Capture the cell that displays the provided text and extract its [x, y] central coordinate. 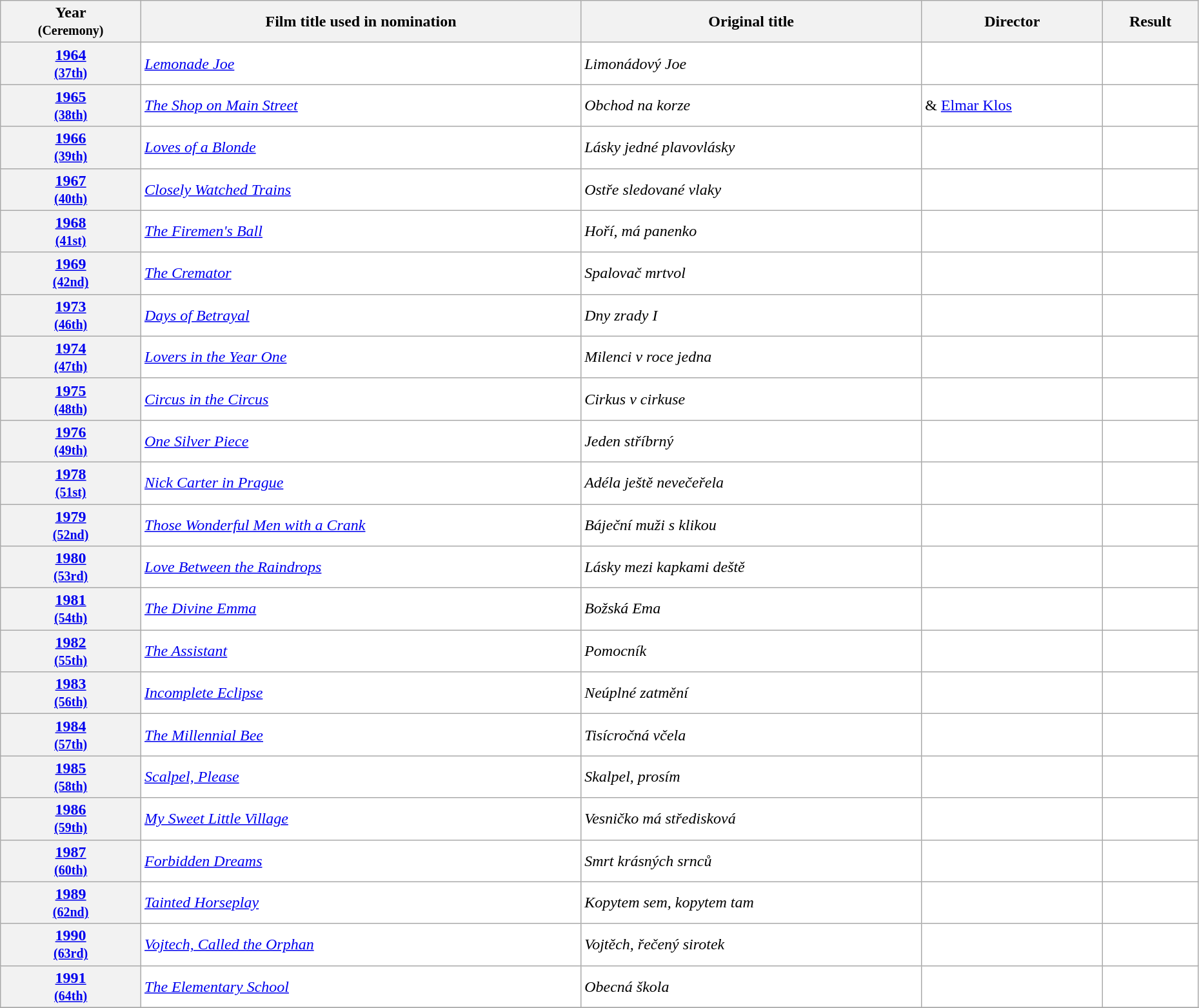
Smrt krásných srnců [751, 860]
Director [1013, 22]
Obecná škola [751, 987]
1964(37th) [71, 63]
1968(41st) [71, 231]
Loves of a Blonde [361, 147]
The Assistant [361, 651]
Lásky mezi kapkami deště [751, 568]
1983(56th) [71, 693]
Cirkus v cirkuse [751, 399]
The Millennial Bee [361, 735]
My Sweet Little Village [361, 819]
Lemonade Joe [361, 63]
1978(51st) [71, 482]
Film title used in nomination [361, 22]
Incomplete Eclipse [361, 693]
Result [1151, 22]
One Silver Piece [361, 441]
Vesničko má středisková [751, 819]
1984(57th) [71, 735]
Hoří, má panenko [751, 231]
1990(63rd) [71, 944]
1975(48th) [71, 399]
Lovers in the Year One [361, 357]
Limonádový Joe [751, 63]
Scalpel, Please [361, 776]
1969(42nd) [71, 273]
Forbidden Dreams [361, 860]
1976(49th) [71, 441]
Tainted Horseplay [361, 903]
1974(47th) [71, 357]
Vojtech, Called the Orphan [361, 944]
Kopytem sem, kopytem tam [751, 903]
Báječní muži s klikou [751, 525]
Lásky jedné plavovlásky [751, 147]
Milenci v roce jedna [751, 357]
1982(55th) [71, 651]
1985(58th) [71, 776]
Those Wonderful Men with a Crank [361, 525]
Tisícročná včela [751, 735]
Obchod na korze [751, 106]
Circus in the Circus [361, 399]
Love Between the Raindrops [361, 568]
1989(62nd) [71, 903]
1981(54th) [71, 609]
1986(59th) [71, 819]
1980(53rd) [71, 568]
Days of Betrayal [361, 315]
The Elementary School [361, 987]
Ostře sledované vlaky [751, 190]
The Divine Emma [361, 609]
Dny zrady I [751, 315]
1966(39th) [71, 147]
1987(60th) [71, 860]
Spalovač mrtvol [751, 273]
Jeden stříbrný [751, 441]
Year(Ceremony) [71, 22]
1973(46th) [71, 315]
Pomocník [751, 651]
1979(52nd) [71, 525]
1965(38th) [71, 106]
Skalpel, prosím [751, 776]
1991(64th) [71, 987]
Nick Carter in Prague [361, 482]
Božská Ema [751, 609]
1967(40th) [71, 190]
& Elmar Klos [1013, 106]
Neúplné zatmění [751, 693]
The Shop on Main Street [361, 106]
The Cremator [361, 273]
Adéla ještě nevečeřela [751, 482]
Vojtěch, řečený sirotek [751, 944]
The Firemen's Ball [361, 231]
Original title [751, 22]
Closely Watched Trains [361, 190]
